From the cell containing the given text, extract its center point as [X, Y] coordinate. 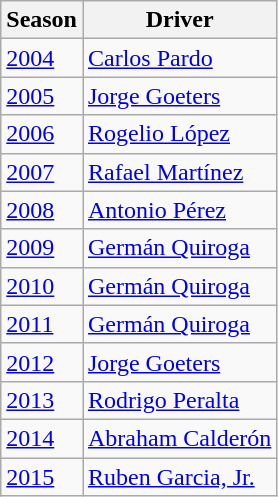
2015 [42, 477]
Rafael Martínez [179, 172]
2012 [42, 362]
Ruben Garcia, Jr. [179, 477]
2010 [42, 286]
Rogelio López [179, 134]
2004 [42, 58]
2007 [42, 172]
Antonio Pérez [179, 210]
2013 [42, 400]
Driver [179, 20]
2014 [42, 438]
2011 [42, 324]
2008 [42, 210]
Carlos Pardo [179, 58]
Season [42, 20]
2006 [42, 134]
Rodrigo Peralta [179, 400]
2005 [42, 96]
Abraham Calderón [179, 438]
2009 [42, 248]
